Locate the cell with the specified text and output its [X, Y] center coordinate. 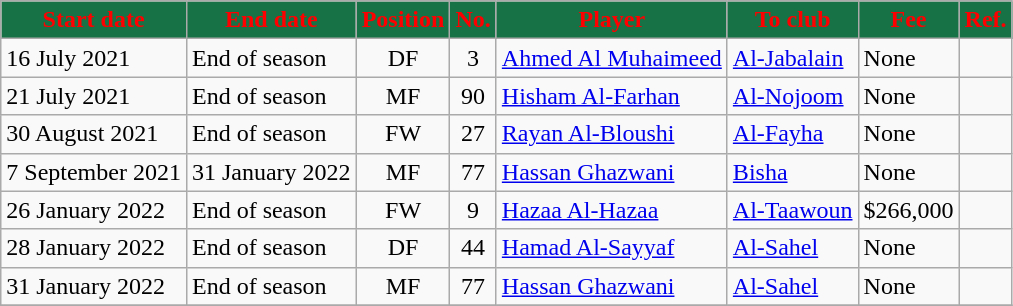
Rayan Al-Bloushi [612, 134]
Player [612, 20]
Al-Taawoun [792, 210]
28 January 2022 [94, 248]
90 [473, 96]
Ref. [986, 20]
Start date [94, 20]
9 [473, 210]
27 [473, 134]
26 January 2022 [94, 210]
Al-Nojoom [792, 96]
Hazaa Al-Hazaa [612, 210]
$266,000 [908, 210]
Hamad Al-Sayyaf [612, 248]
Al-Jabalain [792, 58]
Hisham Al-Farhan [612, 96]
To club [792, 20]
16 July 2021 [94, 58]
End date [271, 20]
7 September 2021 [94, 172]
21 July 2021 [94, 96]
No. [473, 20]
Al-Fayha [792, 134]
3 [473, 58]
Bisha [792, 172]
Fee [908, 20]
30 August 2021 [94, 134]
44 [473, 248]
Position [403, 20]
Ahmed Al Muhaimeed [612, 58]
